Find where the given text appears and provide that cell's center as (x, y) coordinate. 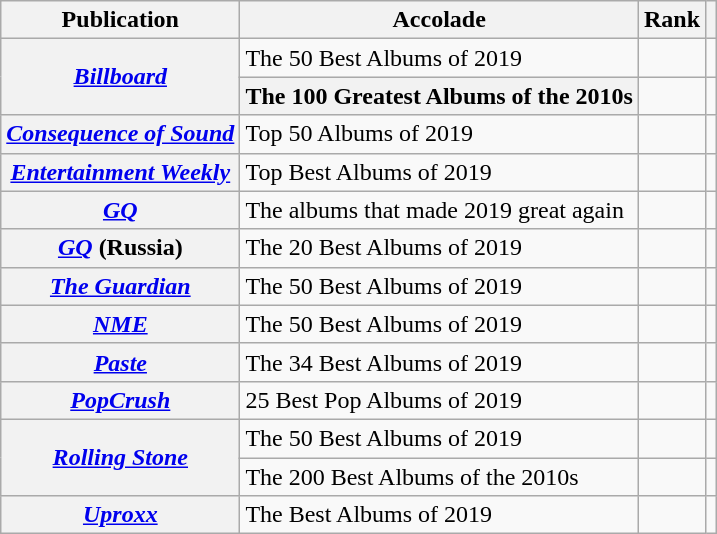
NME (120, 324)
Uproxx (120, 515)
The 34 Best Albums of 2019 (440, 362)
The Best Albums of 2019 (440, 515)
Top Best Albums of 2019 (440, 172)
Consequence of Sound (120, 134)
Entertainment Weekly (120, 172)
The 100 Greatest Albums of the 2010s (440, 96)
Top 50 Albums of 2019 (440, 134)
Rank (672, 20)
Billboard (120, 77)
GQ (Russia) (120, 248)
The albums that made 2019 great again (440, 210)
25 Best Pop Albums of 2019 (440, 400)
GQ (120, 210)
The 200 Best Albums of the 2010s (440, 477)
Rolling Stone (120, 457)
The Guardian (120, 286)
Paste (120, 362)
PopCrush (120, 400)
The 20 Best Albums of 2019 (440, 248)
Accolade (440, 20)
Publication (120, 20)
